Scan for the cell matching the given text and deliver its [X, Y] coordinate at center. 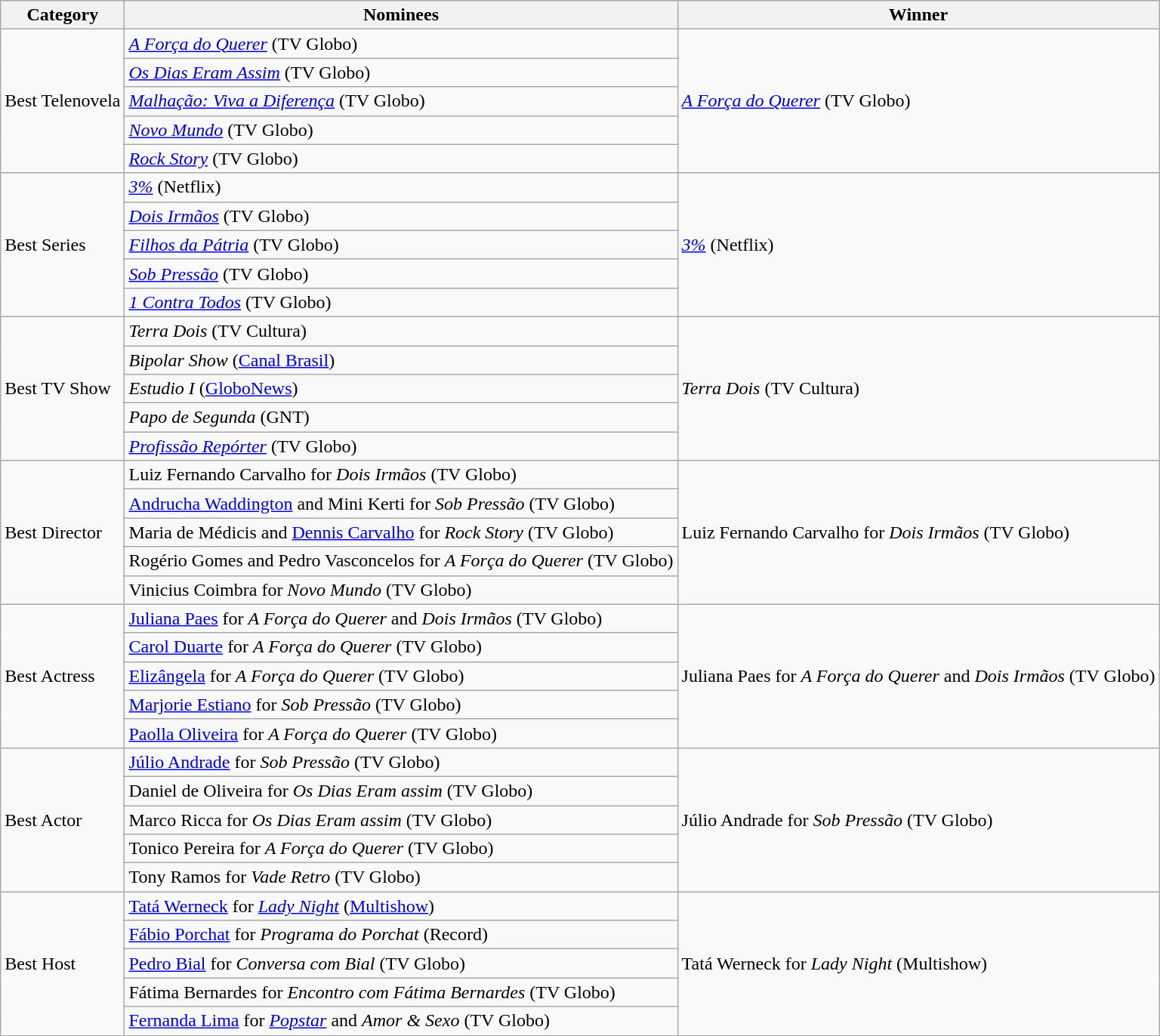
Marjorie Estiano for Sob Pressão (TV Globo) [401, 705]
Maria de Médicis and Dennis Carvalho for Rock Story (TV Globo) [401, 532]
Elizângela for A Força do Querer (TV Globo) [401, 676]
Category [63, 15]
Bipolar Show (Canal Brasil) [401, 360]
Fernanda Lima for Popstar and Amor & Sexo (TV Globo) [401, 1021]
Andrucha Waddington and Mini Kerti for Sob Pressão (TV Globo) [401, 504]
Rogério Gomes and Pedro Vasconcelos for A Força do Querer (TV Globo) [401, 561]
Papo de Segunda (GNT) [401, 418]
Best Actor [63, 819]
Best Telenovela [63, 101]
Best Host [63, 964]
Estudio I (GloboNews) [401, 389]
Filhos da Pátria (TV Globo) [401, 245]
Sob Pressão (TV Globo) [401, 273]
Nominees [401, 15]
Dois Irmãos (TV Globo) [401, 216]
Best Series [63, 245]
Daniel de Oliveira for Os Dias Eram assim (TV Globo) [401, 791]
Paolla Oliveira for A Força do Querer (TV Globo) [401, 733]
Tony Ramos for Vade Retro (TV Globo) [401, 877]
Marco Ricca for Os Dias Eram assim (TV Globo) [401, 819]
Rock Story (TV Globo) [401, 159]
Malhação: Viva a Diferença (TV Globo) [401, 101]
Best Actress [63, 676]
Best Director [63, 532]
Os Dias Eram Assim (TV Globo) [401, 72]
Vinicius Coimbra for Novo Mundo (TV Globo) [401, 590]
Tonico Pereira for A Força do Querer (TV Globo) [401, 849]
Fábio Porchat for Programa do Porchat (Record) [401, 935]
Winner [918, 15]
Carol Duarte for A Força do Querer (TV Globo) [401, 647]
Fátima Bernardes for Encontro com Fátima Bernardes (TV Globo) [401, 992]
1 Contra Todos (TV Globo) [401, 302]
Pedro Bial for Conversa com Bial (TV Globo) [401, 964]
Best TV Show [63, 388]
Novo Mundo (TV Globo) [401, 130]
Profissão Repórter (TV Globo) [401, 446]
